From the cell containing the given text, extract its center point as (x, y) coordinate. 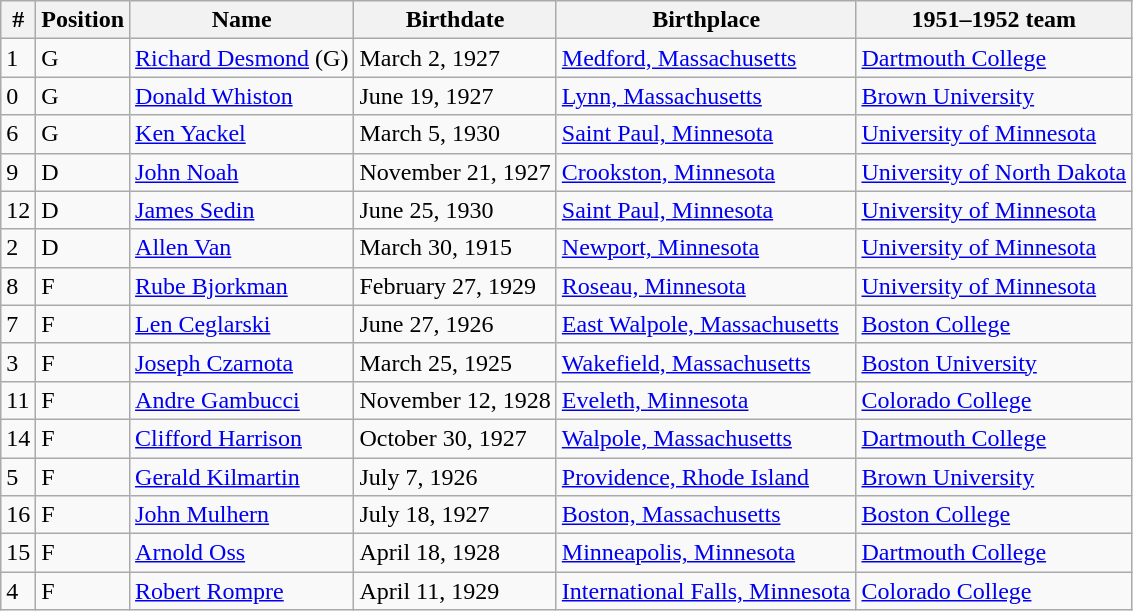
7 (18, 324)
June 19, 1927 (455, 96)
Birthdate (455, 20)
Len Ceglarski (242, 324)
June 27, 1926 (455, 324)
Name (242, 20)
Andre Gambucci (242, 400)
Medford, Massachusetts (706, 58)
2 (18, 248)
9 (18, 172)
July 7, 1926 (455, 477)
Boston University (994, 362)
March 30, 1915 (455, 248)
Gerald Kilmartin (242, 477)
8 (18, 286)
June 25, 1930 (455, 210)
October 30, 1927 (455, 438)
11 (18, 400)
April 11, 1929 (455, 591)
March 25, 1925 (455, 362)
Walpole, Massachusetts (706, 438)
April 18, 1928 (455, 553)
Clifford Harrison (242, 438)
Birthplace (706, 20)
Donald Whiston (242, 96)
East Walpole, Massachusetts (706, 324)
16 (18, 515)
Allen Van (242, 248)
James Sedin (242, 210)
Eveleth, Minnesota (706, 400)
University of North Dakota (994, 172)
3 (18, 362)
July 18, 1927 (455, 515)
November 21, 1927 (455, 172)
4 (18, 591)
Roseau, Minnesota (706, 286)
February 27, 1929 (455, 286)
5 (18, 477)
15 (18, 553)
November 12, 1928 (455, 400)
14 (18, 438)
Minneapolis, Minnesota (706, 553)
International Falls, Minnesota (706, 591)
1 (18, 58)
Ken Yackel (242, 134)
6 (18, 134)
0 (18, 96)
12 (18, 210)
Robert Rompre (242, 591)
Rube Bjorkman (242, 286)
Wakefield, Massachusetts (706, 362)
Crookston, Minnesota (706, 172)
Richard Desmond (G) (242, 58)
Joseph Czarnota (242, 362)
Position (83, 20)
Arnold Oss (242, 553)
Lynn, Massachusetts (706, 96)
John Mulhern (242, 515)
Boston, Massachusetts (706, 515)
March 2, 1927 (455, 58)
Newport, Minnesota (706, 248)
Providence, Rhode Island (706, 477)
# (18, 20)
March 5, 1930 (455, 134)
1951–1952 team (994, 20)
John Noah (242, 172)
